Return the [x, y] coordinate for the center point of the cell that contains the specified text.  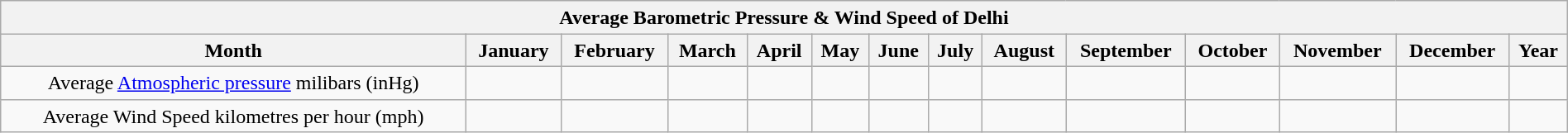
November [1337, 50]
Average Wind Speed kilometres per hour (mph) [233, 116]
June [898, 50]
April [779, 50]
August [1024, 50]
Year [1538, 50]
December [1452, 50]
September [1126, 50]
March [708, 50]
May [840, 50]
January [513, 50]
July [955, 50]
October [1232, 50]
Month [233, 50]
February [614, 50]
Average Barometric Pressure & Wind Speed of Delhi [784, 17]
Average Atmospheric pressure milibars (inHg) [233, 83]
